Search for the cell housing the specified text and yield its [X, Y] center coordinate. 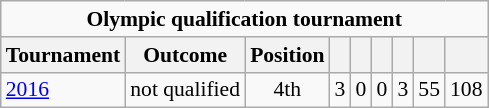
Position [287, 55]
not qualified [185, 90]
Outcome [185, 55]
Olympic qualification tournament [244, 19]
4th [287, 90]
2016 [63, 90]
108 [466, 90]
Tournament [63, 55]
55 [429, 90]
